Search for the cell housing the specified text and yield its (x, y) center coordinate. 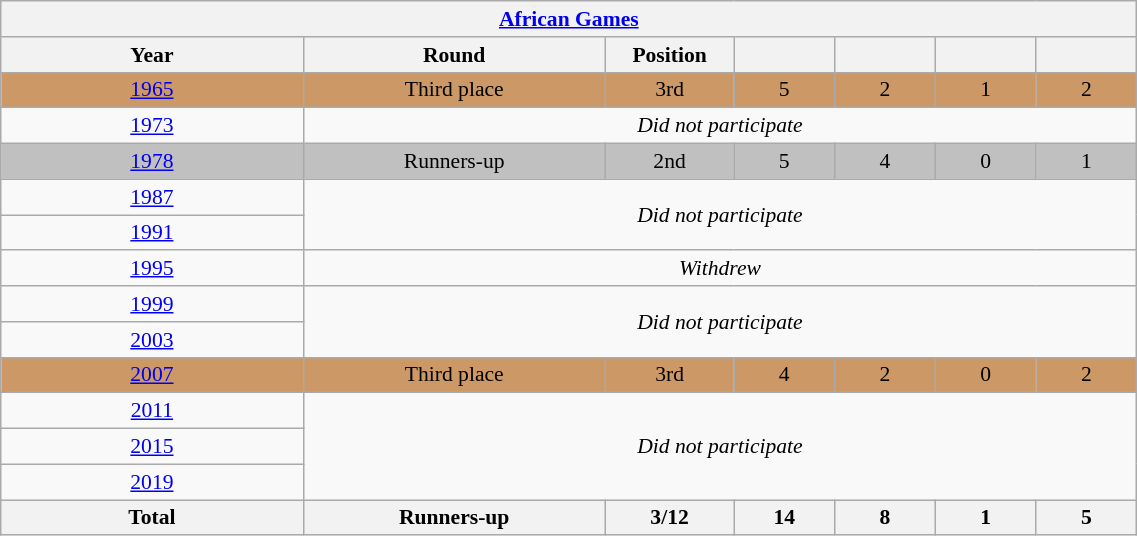
1978 (152, 162)
Withdrew (720, 269)
Position (669, 55)
1991 (152, 233)
1965 (152, 90)
2007 (152, 375)
1995 (152, 269)
Year (152, 55)
2019 (152, 482)
2003 (152, 340)
Total (152, 518)
2nd (669, 162)
2011 (152, 411)
African Games (569, 19)
14 (784, 518)
8 (886, 518)
1973 (152, 126)
1999 (152, 304)
2015 (152, 447)
Round (454, 55)
3/12 (669, 518)
1987 (152, 197)
